Search for the cell housing the specified text and yield its [x, y] center coordinate. 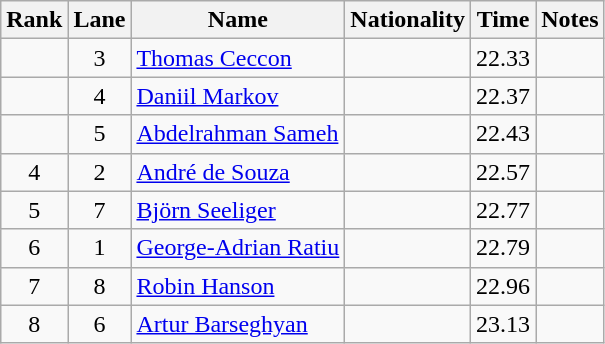
Name [238, 20]
22.77 [504, 210]
Rank [34, 20]
Daniil Markov [238, 96]
Notes [570, 20]
André de Souza [238, 172]
Nationality [408, 20]
Thomas Ceccon [238, 58]
Robin Hanson [238, 286]
22.33 [504, 58]
22.79 [504, 248]
22.96 [504, 286]
2 [100, 172]
Björn Seeliger [238, 210]
23.13 [504, 324]
Abdelrahman Sameh [238, 134]
22.57 [504, 172]
Time [504, 20]
3 [100, 58]
Lane [100, 20]
22.43 [504, 134]
22.37 [504, 96]
Artur Barseghyan [238, 324]
George-Adrian Ratiu [238, 248]
1 [100, 248]
